Return the [x, y] coordinate for the center point of the cell that contains the specified text.  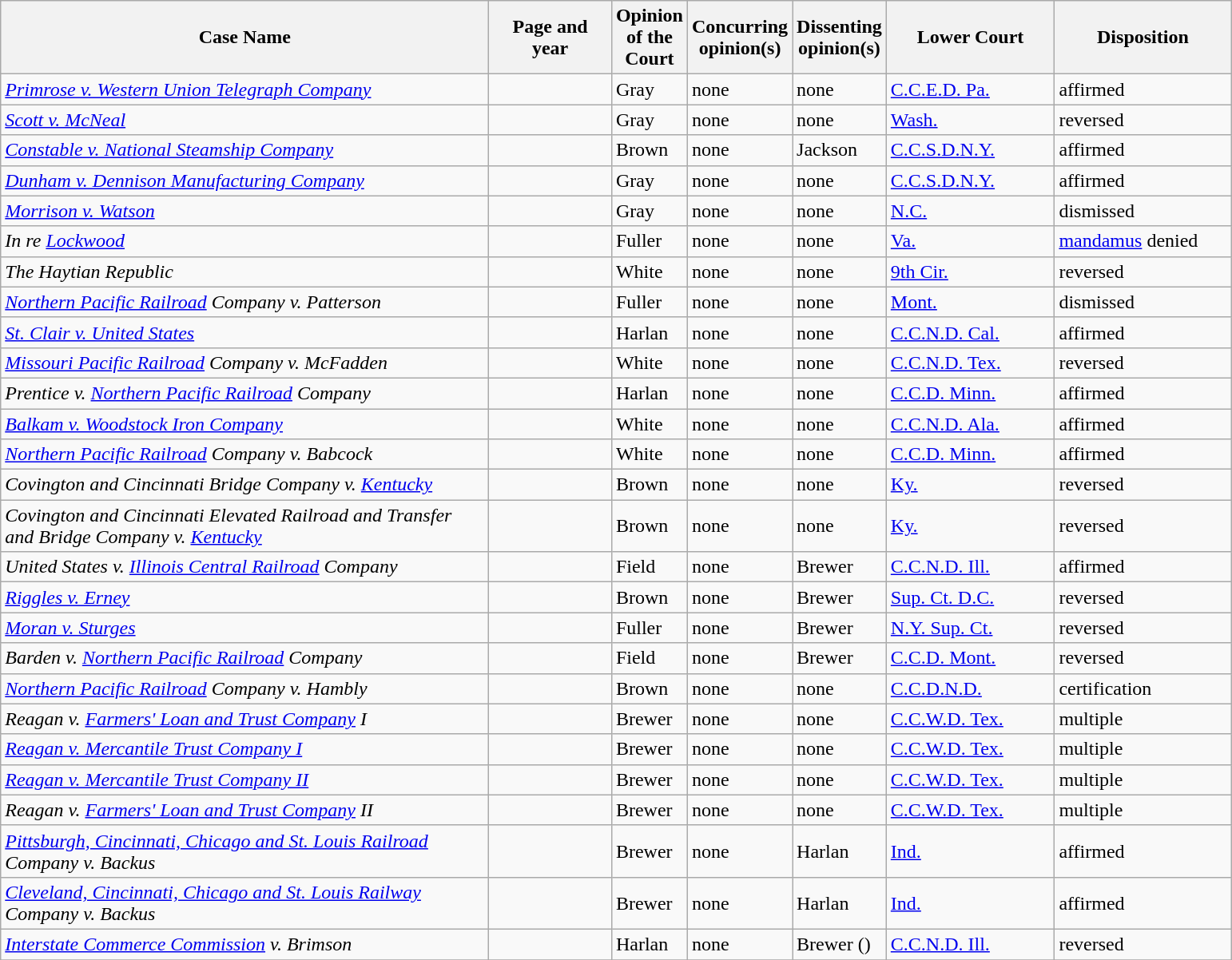
Reagan v. Farmers' Loan and Trust Company II [244, 810]
Interstate Commerce Commission v. Brimson [244, 944]
Lower Court [970, 38]
Northern Pacific Railroad Company v. Hambly [244, 688]
C.C.N.D. Cal. [970, 332]
Primrose v. Western Union Telegraph Company [244, 89]
United States v. Illinois Central Railroad Company [244, 567]
C.C.N.D. Tex. [970, 363]
Jackson [840, 150]
Riggles v. Erney [244, 597]
Reagan v. Mercantile Trust Company II [244, 780]
Pittsburgh, Cincinnati, Chicago and St. Louis Railroad Company v. Backus [244, 851]
Covington and Cincinnati Elevated Railroad and Transfer and Bridge Company v. Kentucky [244, 526]
Cleveland, Cincinnati, Chicago and St. Louis Railway Company v. Backus [244, 902]
C.C.E.D. Pa. [970, 89]
Scott v. McNeal [244, 120]
Wash. [970, 120]
In re Lockwood [244, 241]
Morrison v. Watson [244, 211]
Page and year [550, 38]
C.C.D.N.D. [970, 688]
N.C. [970, 211]
Mont. [970, 302]
Missouri Pacific Railroad Company v. McFadden [244, 363]
The Haytian Republic [244, 272]
Northern Pacific Railroad Company v. Patterson [244, 302]
C.C.N.D. Ala. [970, 424]
Constable v. National Steamship Company [244, 150]
mandamus denied [1143, 241]
Disposition [1143, 38]
9th Cir. [970, 272]
Reagan v. Mercantile Trust Company I [244, 749]
Prentice v. Northern Pacific Railroad Company [244, 393]
Moran v. Sturges [244, 628]
certification [1143, 688]
Covington and Cincinnati Bridge Company v. Kentucky [244, 485]
Concurring opinion(s) [740, 38]
Dunham v. Dennison Manufacturing Company [244, 180]
C.C.D. Mont. [970, 658]
Sup. Ct. D.C. [970, 597]
St. Clair v. United States [244, 332]
Case Name [244, 38]
Reagan v. Farmers' Loan and Trust Company I [244, 719]
Dissenting opinion(s) [840, 38]
Northern Pacific Railroad Company v. Babcock [244, 454]
Balkam v. Woodstock Iron Company [244, 424]
Va. [970, 241]
Brewer () [840, 944]
Barden v. Northern Pacific Railroad Company [244, 658]
N.Y. Sup. Ct. [970, 628]
Opinion of the Court [649, 38]
